Identify which cell holds the provided text, then report its (x, y) central coordinate. 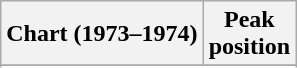
Peakposition (249, 34)
Chart (1973–1974) (102, 34)
